Return the (x, y) coordinate for the center point of the cell that contains the specified text.  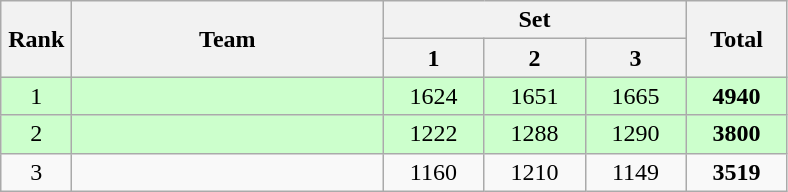
1222 (434, 134)
Set (534, 20)
1651 (534, 96)
1210 (534, 172)
1624 (434, 96)
1290 (636, 134)
3519 (736, 172)
Rank (36, 39)
1288 (534, 134)
1149 (636, 172)
Total (736, 39)
1665 (636, 96)
1160 (434, 172)
4940 (736, 96)
3800 (736, 134)
Team (228, 39)
